For the text-containing cell, return its midpoint in (X, Y) coordinate format. 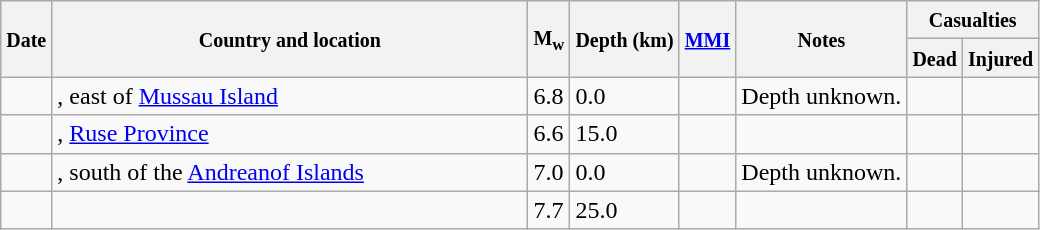
15.0 (624, 134)
Casualties (973, 20)
Depth (km) (624, 39)
, south of the Andreanof Islands (290, 172)
6.6 (549, 134)
, Ruse Province (290, 134)
Injured (1000, 58)
25.0 (624, 210)
Mw (549, 39)
MMI (708, 39)
Country and location (290, 39)
Notes (822, 39)
Date (26, 39)
7.7 (549, 210)
, east of Mussau Island (290, 96)
6.8 (549, 96)
Dead (935, 58)
7.0 (549, 172)
